Detect which cell encompasses the target text, then output its (X, Y) center coordinate. 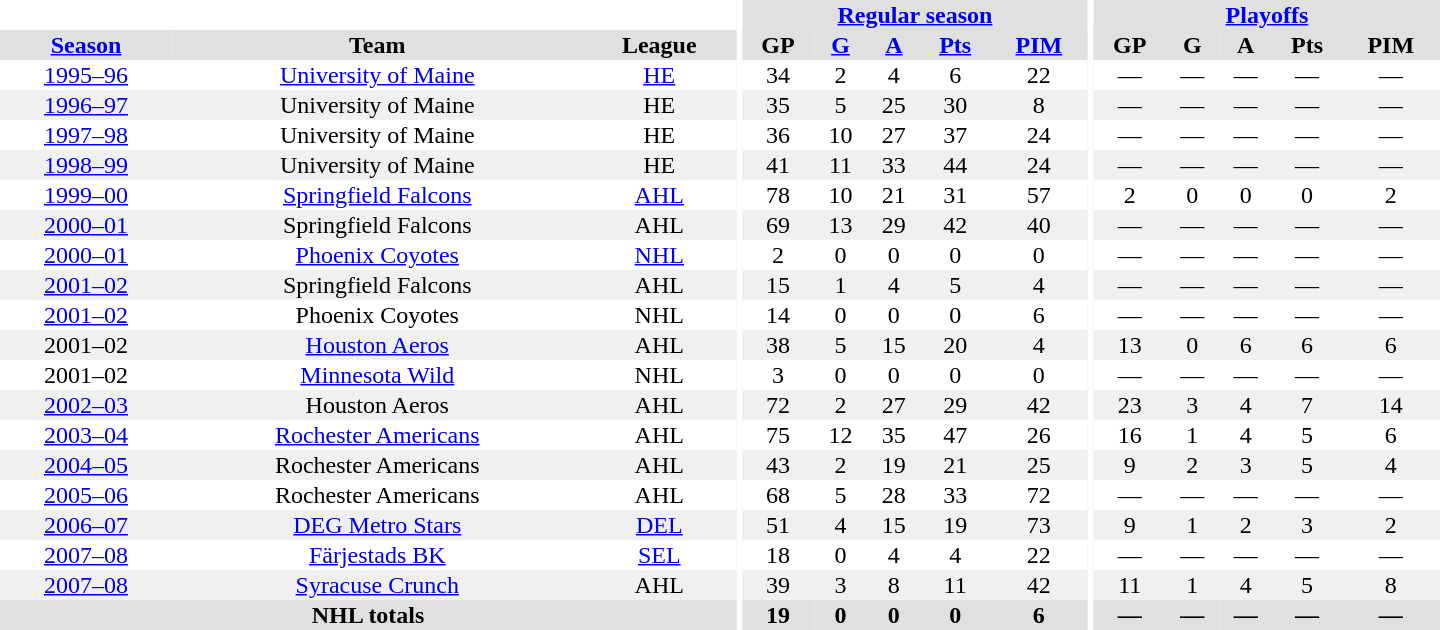
League (660, 45)
26 (1039, 435)
30 (956, 105)
Season (86, 45)
47 (956, 435)
36 (778, 135)
34 (778, 75)
69 (778, 225)
2002–03 (86, 405)
57 (1039, 195)
23 (1130, 405)
28 (894, 495)
31 (956, 195)
40 (1039, 225)
Playoffs (1267, 15)
DEL (660, 525)
Team (378, 45)
1998–99 (86, 165)
7 (1306, 405)
2003–04 (86, 435)
2004–05 (86, 465)
20 (956, 345)
SEL (660, 555)
43 (778, 465)
12 (840, 435)
DEG Metro Stars (378, 525)
1999–00 (86, 195)
38 (778, 345)
73 (1039, 525)
1997–98 (86, 135)
39 (778, 585)
44 (956, 165)
1995–96 (86, 75)
78 (778, 195)
37 (956, 135)
NHL totals (368, 615)
51 (778, 525)
41 (778, 165)
18 (778, 555)
Färjestads BK (378, 555)
Minnesota Wild (378, 375)
Regular season (915, 15)
68 (778, 495)
Syracuse Crunch (378, 585)
16 (1130, 435)
75 (778, 435)
1996–97 (86, 105)
2005–06 (86, 495)
2006–07 (86, 525)
